Output the [X, Y] coordinate of the center of the cell containing the given text.  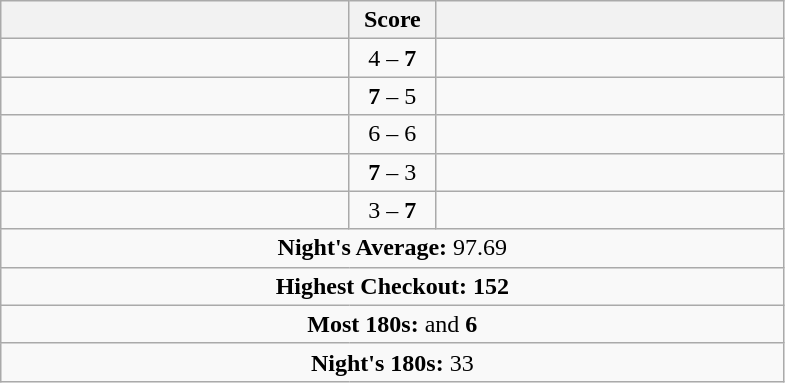
Night's 180s: 33 [392, 362]
Highest Checkout: 152 [392, 286]
Score [392, 20]
6 – 6 [392, 134]
3 – 7 [392, 210]
4 – 7 [392, 58]
Night's Average: 97.69 [392, 248]
7 – 5 [392, 96]
7 – 3 [392, 172]
Most 180s: and 6 [392, 324]
